Provide the (X, Y) coordinate of the cell's center where the given text is located.  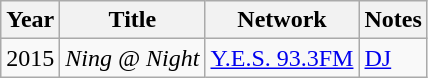
Y.E.S. 93.3FM (282, 58)
Ning @ Night (132, 58)
Network (282, 20)
2015 (30, 58)
DJ (393, 58)
Notes (393, 20)
Title (132, 20)
Year (30, 20)
